Extract the [X, Y] coordinate from the center of the cell holding the provided text.  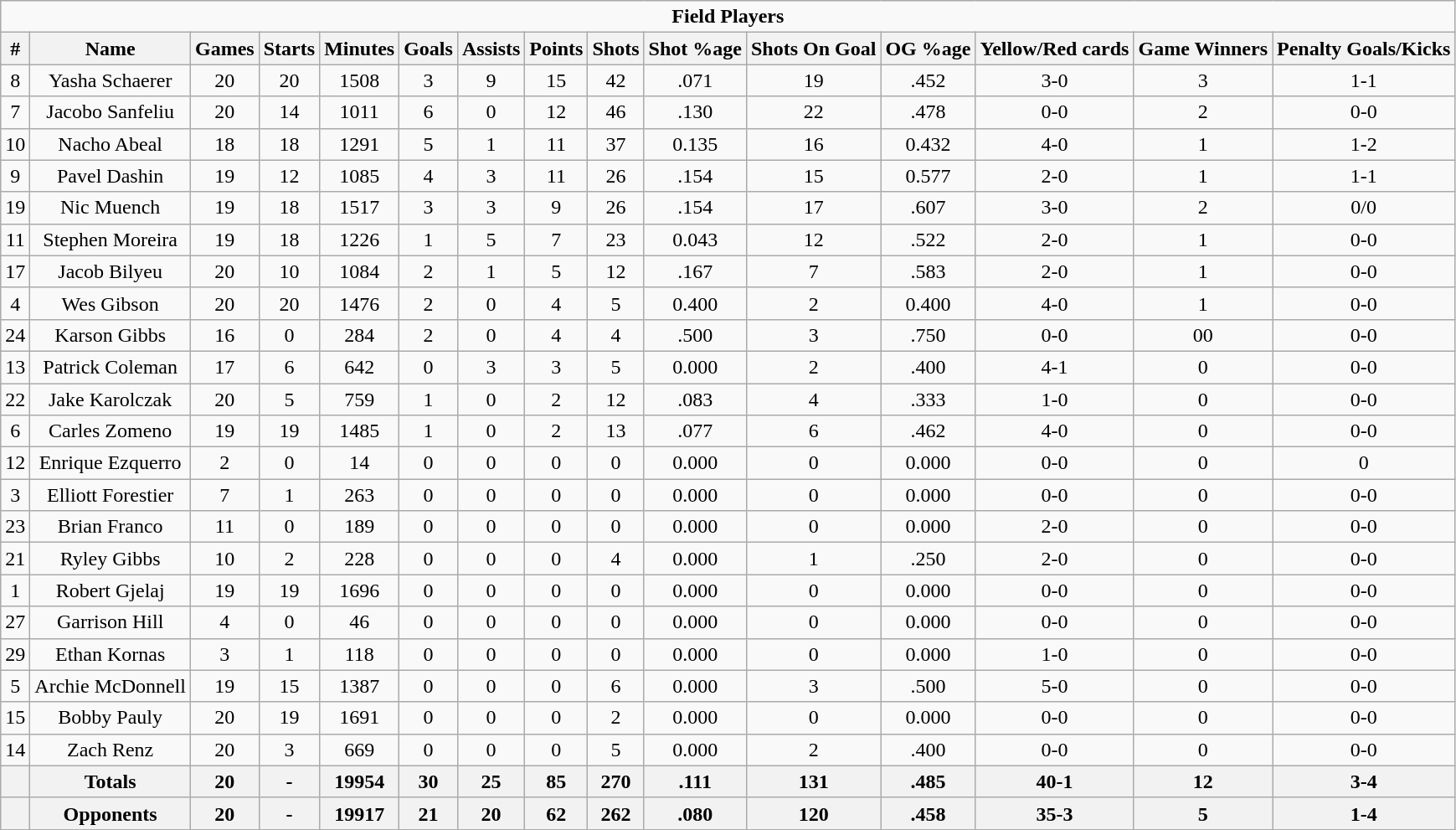
263 [360, 495]
Shots On Goal [813, 49]
.750 [928, 335]
.607 [928, 208]
1011 [360, 112]
30 [429, 781]
Shot %age [695, 49]
19954 [360, 781]
Ryley Gibbs [111, 559]
.478 [928, 112]
4-1 [1055, 367]
Goals [429, 49]
40-1 [1055, 781]
1226 [360, 240]
.583 [928, 271]
24 [15, 335]
.077 [695, 431]
Stephen Moreira [111, 240]
1-4 [1364, 813]
42 [616, 80]
.485 [928, 781]
Games [224, 49]
1084 [360, 271]
85 [556, 781]
Points [556, 49]
Archie McDonnell [111, 686]
1508 [360, 80]
.250 [928, 559]
35-3 [1055, 813]
Nic Muench [111, 208]
Brian Franco [111, 527]
0.432 [928, 144]
.522 [928, 240]
1387 [360, 686]
Yasha Schaerer [111, 80]
.083 [695, 400]
669 [360, 750]
Zach Renz [111, 750]
Starts [289, 49]
27 [15, 622]
1517 [360, 208]
Opponents [111, 813]
0.043 [695, 240]
228 [360, 559]
.452 [928, 80]
Game Winners [1203, 49]
Bobby Pauly [111, 718]
Yellow/Red cards [1055, 49]
Patrick Coleman [111, 367]
OG %age [928, 49]
Elliott Forestier [111, 495]
1476 [360, 303]
.462 [928, 431]
Shots [616, 49]
0.135 [695, 144]
1485 [360, 431]
Ethan Kornas [111, 654]
Assists [491, 49]
3-4 [1364, 781]
Enrique Ezquerro [111, 463]
131 [813, 781]
# [15, 49]
759 [360, 400]
Garrison Hill [111, 622]
29 [15, 654]
Totals [111, 781]
.071 [695, 80]
.111 [695, 781]
1691 [360, 718]
25 [491, 781]
270 [616, 781]
19917 [360, 813]
262 [616, 813]
0.577 [928, 176]
Robert Gjelaj [111, 590]
Name [111, 49]
189 [360, 527]
Wes Gibson [111, 303]
Pavel Dashin [111, 176]
Nacho Abeal [111, 144]
1291 [360, 144]
1085 [360, 176]
.130 [695, 112]
118 [360, 654]
0/0 [1364, 208]
Jacob Bilyeu [111, 271]
Jacobo Sanfeliu [111, 112]
120 [813, 813]
37 [616, 144]
.080 [695, 813]
Penalty Goals/Kicks [1364, 49]
.167 [695, 271]
1696 [360, 590]
62 [556, 813]
.333 [928, 400]
Karson Gibbs [111, 335]
00 [1203, 335]
Carles Zomeno [111, 431]
Jake Karolczak [111, 400]
284 [360, 335]
5-0 [1055, 686]
Minutes [360, 49]
8 [15, 80]
Field Players [728, 17]
642 [360, 367]
.458 [928, 813]
1-2 [1364, 144]
